Return [x, y] of the center of cell containing provided text 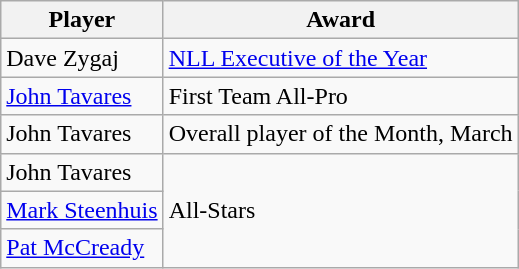
First Team All-Pro [340, 96]
Mark Steenhuis [82, 210]
Dave Zygaj [82, 58]
Pat McCready [82, 248]
Player [82, 20]
NLL Executive of the Year [340, 58]
All-Stars [340, 210]
Overall player of the Month, March [340, 134]
Award [340, 20]
